Identify which cell holds the provided text, then report its (X, Y) central coordinate. 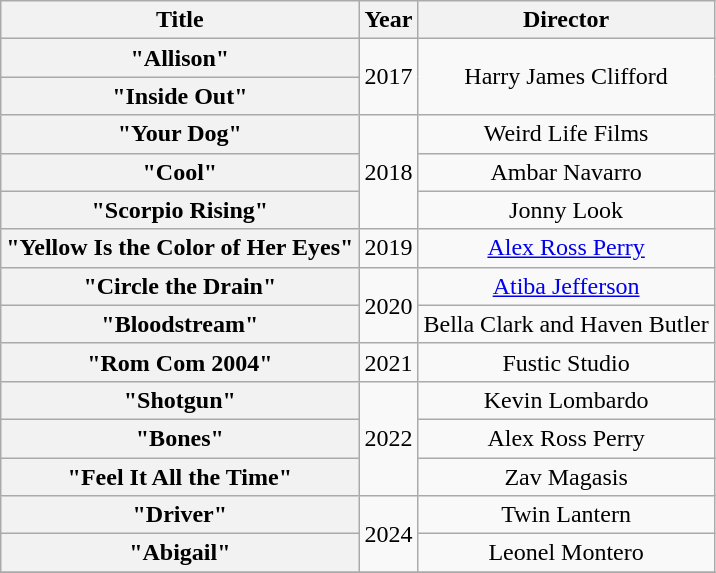
"Inside Out" (180, 96)
Zav Magasis (566, 477)
2021 (388, 362)
"Cool" (180, 172)
Harry James Clifford (566, 77)
"Driver" (180, 515)
Atiba Jefferson (566, 286)
Kevin Lombardo (566, 400)
2022 (388, 438)
2018 (388, 172)
"Abigail" (180, 553)
Title (180, 20)
"Circle the Drain" (180, 286)
"Bloodstream" (180, 324)
"Bones" (180, 438)
2024 (388, 534)
Year (388, 20)
"Yellow Is the Color of Her Eyes" (180, 248)
2020 (388, 305)
"Scorpio Rising" (180, 210)
Ambar Navarro (566, 172)
Bella Clark and Haven Butler (566, 324)
Weird Life Films (566, 134)
2019 (388, 248)
2017 (388, 77)
Fustic Studio (566, 362)
Director (566, 20)
Twin Lantern (566, 515)
Leonel Montero (566, 553)
"Feel It All the Time" (180, 477)
Jonny Look (566, 210)
"Your Dog" (180, 134)
"Allison" (180, 58)
"Shotgun" (180, 400)
"Rom Com 2004" (180, 362)
